For the text-containing cell, return its midpoint in [X, Y] coordinate format. 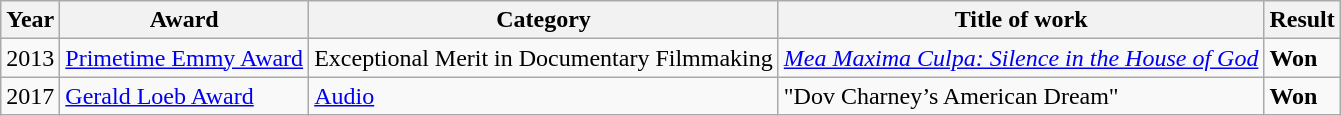
"Dov Charney’s American Dream" [1021, 96]
Category [544, 20]
Mea Maxima Culpa: Silence in the House of God [1021, 58]
Primetime Emmy Award [184, 58]
Award [184, 20]
Result [1302, 20]
2013 [30, 58]
Gerald Loeb Award [184, 96]
Year [30, 20]
Title of work [1021, 20]
Exceptional Merit in Documentary Filmmaking [544, 58]
Audio [544, 96]
2017 [30, 96]
